Return [x, y] of the center of cell containing provided text 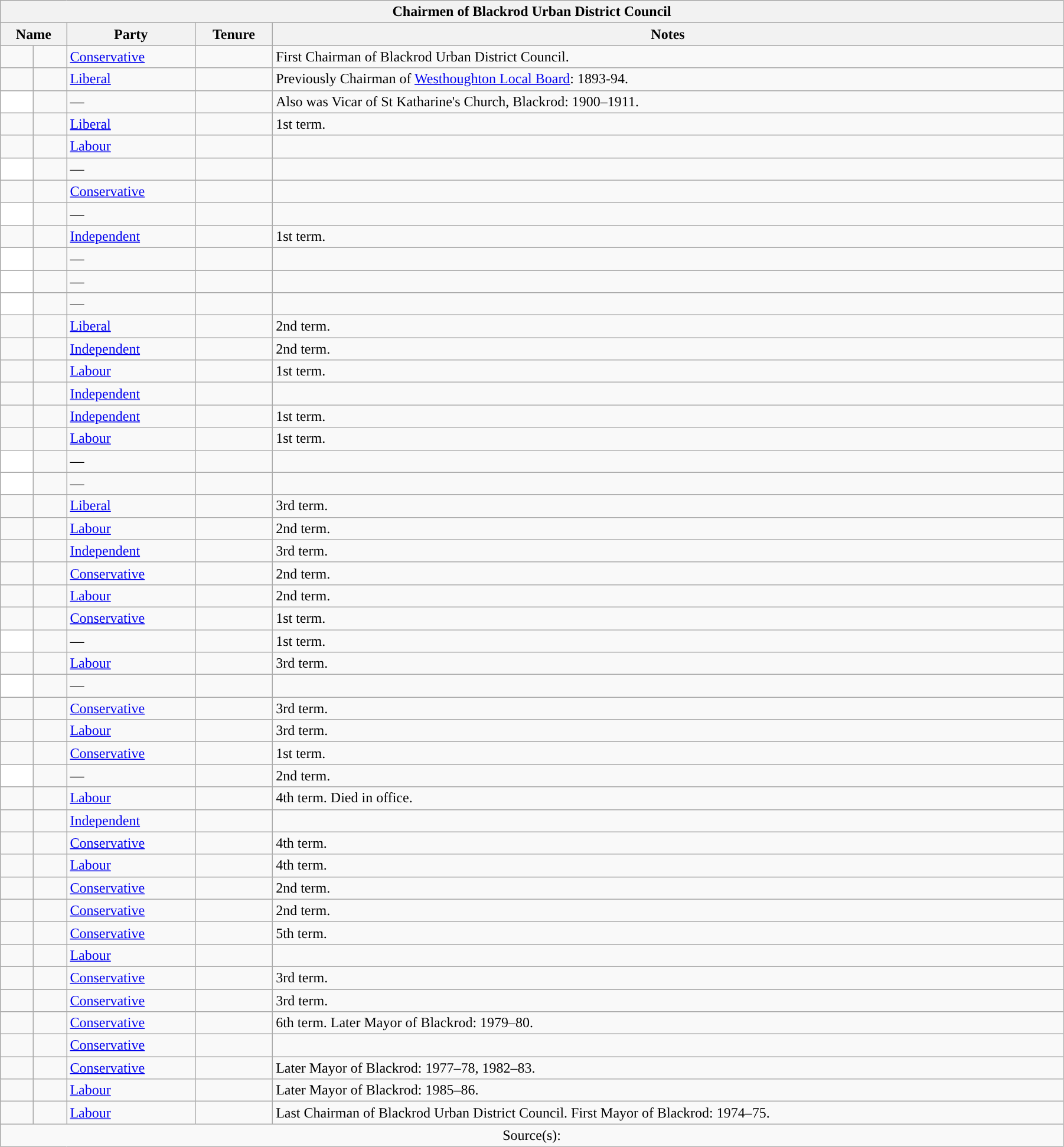
6th term. Later Mayor of Blackrod: 1979–80. [668, 1023]
Tenure [234, 34]
5th term. [668, 933]
Party [131, 34]
Previously Chairman of Westhoughton Local Board: 1893-94. [668, 79]
Source(s): [532, 1135]
Notes [668, 34]
First Chairman of Blackrod Urban District Council. [668, 57]
Later Mayor of Blackrod: 1985–86. [668, 1090]
4th term. Died in office. [668, 798]
Name [34, 34]
Also was Vicar of St Katharine's Church, Blackrod: 1900–1911. [668, 102]
Chairmen of Blackrod Urban District Council [532, 12]
Last Chairman of Blackrod Urban District Council. First Mayor of Blackrod: 1974–75. [668, 1113]
Later Mayor of Blackrod: 1977–78, 1982–83. [668, 1068]
